Scan for the cell matching the given text and deliver its (X, Y) coordinate at center. 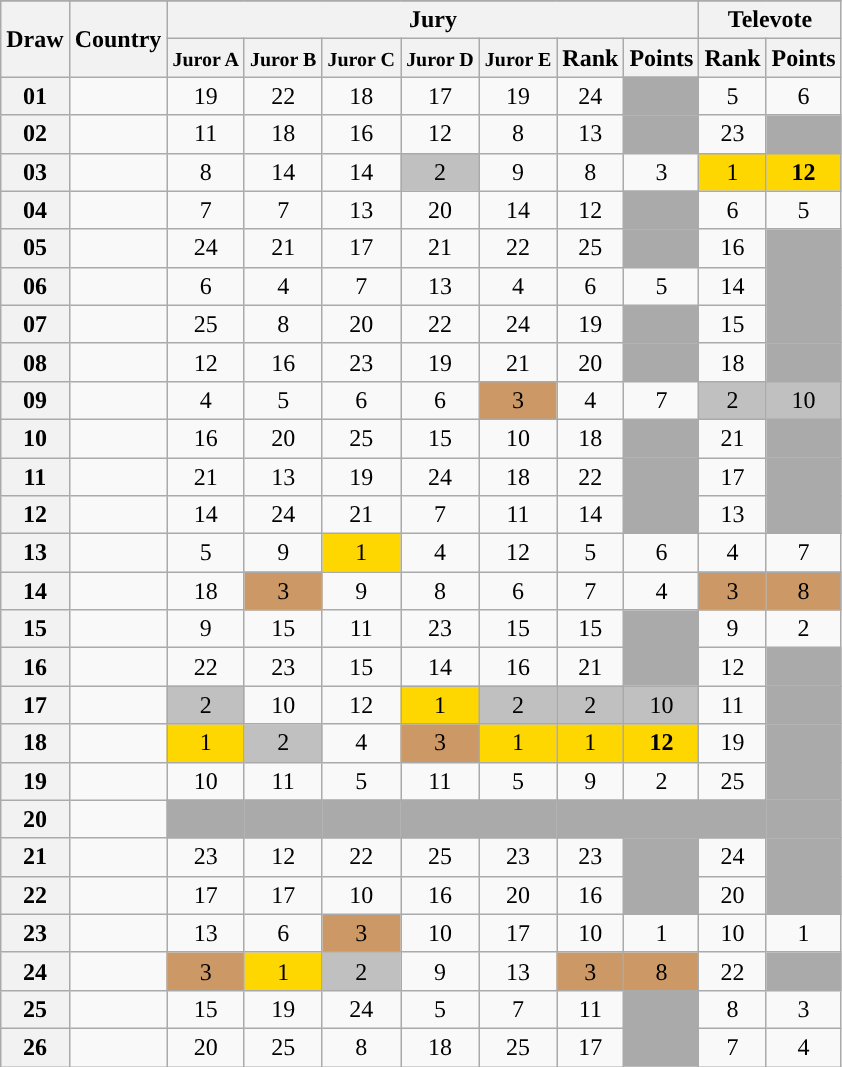
08 (35, 362)
09 (35, 400)
04 (35, 210)
02 (35, 134)
Jury (433, 20)
03 (35, 172)
Draw (35, 39)
Country (118, 39)
07 (35, 324)
26 (35, 1047)
06 (35, 286)
Juror B (283, 58)
Juror A (206, 58)
05 (35, 248)
01 (35, 96)
Juror D (440, 58)
Juror E (518, 58)
Televote (770, 20)
Juror C (362, 58)
